Return the (x, y) coordinate for the center point of the cell that contains the specified text.  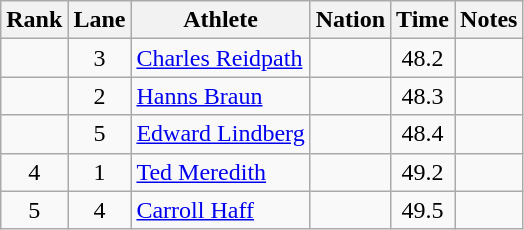
Notes (489, 20)
49.2 (423, 172)
Ted Meredith (220, 172)
Rank (34, 20)
49.5 (423, 210)
Hanns Braun (220, 96)
Nation (350, 20)
Athlete (220, 20)
48.2 (423, 58)
48.4 (423, 134)
Charles Reidpath (220, 58)
48.3 (423, 96)
Lane (100, 20)
Carroll Haff (220, 210)
2 (100, 96)
1 (100, 172)
Edward Lindberg (220, 134)
3 (100, 58)
Time (423, 20)
